Pinpoint the cell where the given text exists, returning its [X, Y] midpoint coordinate. 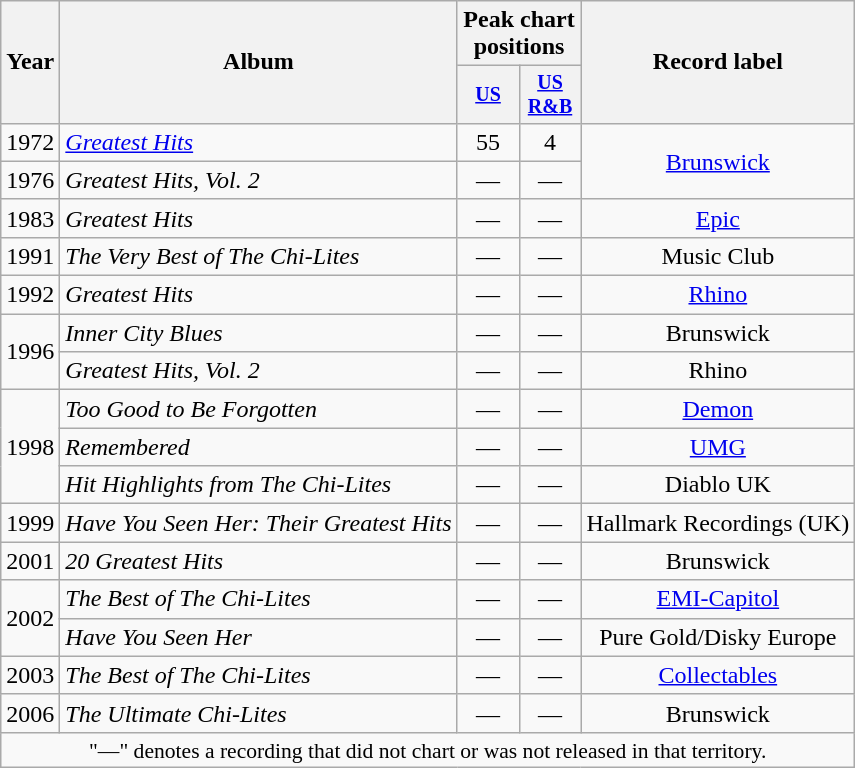
Hit Highlights from The Chi-Lites [258, 485]
Collectables [718, 675]
4 [550, 142]
1998 [30, 447]
Music Club [718, 256]
UMG [718, 447]
Album [258, 62]
US [488, 94]
1976 [30, 180]
Peak chart positions [519, 34]
"—" denotes a recording that did not chart or was not released in that territory. [428, 750]
1972 [30, 142]
2006 [30, 713]
Hallmark Recordings (UK) [718, 523]
1991 [30, 256]
20 Greatest Hits [258, 561]
1996 [30, 352]
Remembered [258, 447]
2002 [30, 618]
Have You Seen Her [258, 637]
USR&B [550, 94]
2001 [30, 561]
Epic [718, 218]
55 [488, 142]
1999 [30, 523]
Have You Seen Her: Their Greatest Hits [258, 523]
Diablo UK [718, 485]
Inner City Blues [258, 333]
1983 [30, 218]
Pure Gold/Disky Europe [718, 637]
1992 [30, 295]
The Ultimate Chi-Lites [258, 713]
EMI-Capitol [718, 599]
Too Good to Be Forgotten [258, 409]
2003 [30, 675]
Demon [718, 409]
Record label [718, 62]
Year [30, 62]
The Very Best of The Chi-Lites [258, 256]
